Determine the (x, y) coordinate at the center of the cell enclosing the given text.  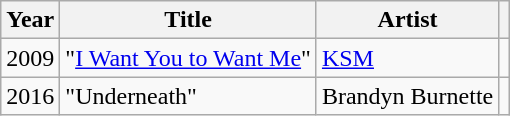
Year (30, 20)
"I Want You to Want Me" (188, 58)
2009 (30, 58)
Artist (407, 20)
"Underneath" (188, 96)
Brandyn Burnette (407, 96)
KSM (407, 58)
Title (188, 20)
2016 (30, 96)
